From the cell containing the given text, extract its center point as [x, y] coordinate. 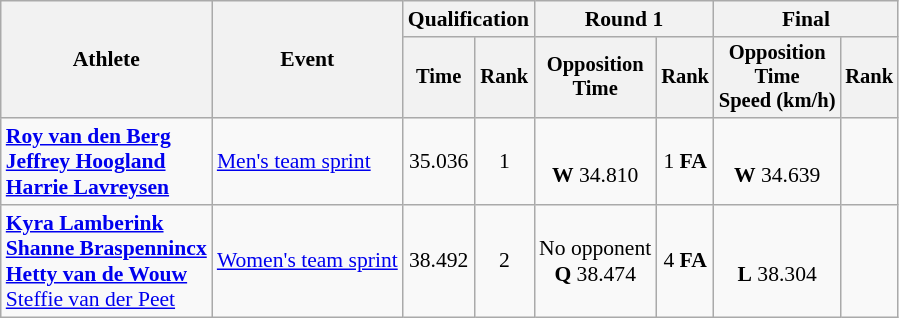
Athlete [106, 60]
Time [439, 78]
Women's team sprint [308, 261]
2 [505, 261]
Roy van den BergJeffrey HooglandHarrie Lavreysen [106, 162]
Event [308, 60]
L 38.304 [778, 261]
Round 1 [624, 19]
4 FA [685, 261]
38.492 [439, 261]
Final [806, 19]
1 [505, 162]
35.036 [439, 162]
Men's team sprint [308, 162]
Kyra LamberinkShanne BraspennincxHetty van de WouwSteffie van der Peet [106, 261]
Qualification [468, 19]
OppositionTimeSpeed (km/h) [778, 78]
OppositionTime [595, 78]
W 34.639 [778, 162]
1 FA [685, 162]
W 34.810 [595, 162]
No opponentQ 38.474 [595, 261]
